Scan for the cell matching the given text and deliver its (X, Y) coordinate at center. 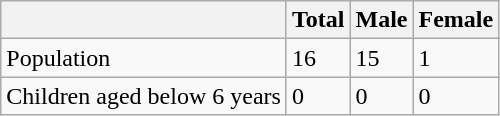
Total (318, 20)
Children aged below 6 years (144, 96)
Male (382, 20)
Female (456, 20)
16 (318, 58)
1 (456, 58)
15 (382, 58)
Population (144, 58)
